Detect which cell encompasses the target text, then output its (x, y) center coordinate. 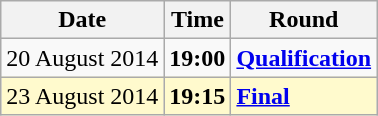
Qualification (304, 58)
20 August 2014 (82, 58)
Round (304, 20)
23 August 2014 (82, 96)
Time (198, 20)
Final (304, 96)
19:15 (198, 96)
Date (82, 20)
19:00 (198, 58)
